For the text-containing cell, return its midpoint in (x, y) coordinate format. 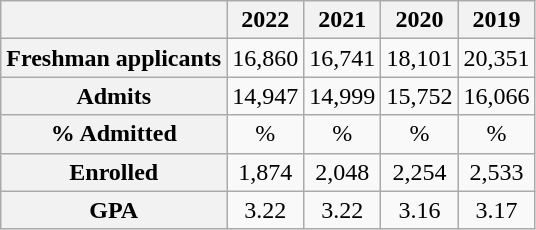
14,947 (266, 96)
Freshman applicants (114, 58)
2,254 (420, 172)
Enrolled (114, 172)
18,101 (420, 58)
Admits (114, 96)
1,874 (266, 172)
% Admitted (114, 134)
3.16 (420, 210)
16,741 (342, 58)
16,860 (266, 58)
2022 (266, 20)
14,999 (342, 96)
GPA (114, 210)
2020 (420, 20)
3.17 (496, 210)
2,533 (496, 172)
2,048 (342, 172)
2019 (496, 20)
15,752 (420, 96)
16,066 (496, 96)
20,351 (496, 58)
2021 (342, 20)
